Determine the [X, Y] coordinate at the center of the cell enclosing the given text.  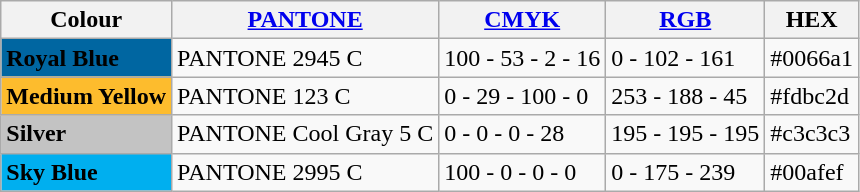
RGB [686, 20]
PANTONE [306, 20]
PANTONE 2995 C [306, 172]
0 - 29 - 100 - 0 [522, 96]
Silver [86, 134]
PANTONE 2945 C [306, 58]
253 - 188 - 45 [686, 96]
Sky Blue [86, 172]
#fdbc2d [812, 96]
#0066a1 [812, 58]
0 - 102 - 161 [686, 58]
195 - 195 - 195 [686, 134]
Medium Yellow [86, 96]
PANTONE Cool Gray 5 C [306, 134]
0 - 175 - 239 [686, 172]
#c3c3c3 [812, 134]
100 - 53 - 2 - 16 [522, 58]
PANTONE 123 C [306, 96]
Colour [86, 20]
Royal Blue [86, 58]
CMYK [522, 20]
#00afef [812, 172]
100 - 0 - 0 - 0 [522, 172]
0 - 0 - 0 - 28 [522, 134]
HEX [812, 20]
